Determine the (x, y) coordinate at the center of the cell enclosing the given text.  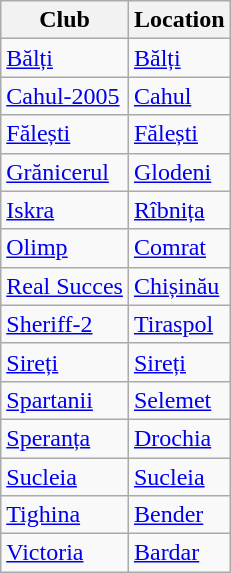
Bender (179, 515)
Spartanii (65, 400)
Real Succes (65, 286)
Sheriff-2 (65, 324)
Club (65, 20)
Cahul (179, 96)
Chișinău (179, 286)
Grănicerul (65, 172)
Location (179, 20)
Cahul-2005 (65, 96)
Comrat (179, 248)
Glodeni (179, 172)
Bardar (179, 553)
Olimp (65, 248)
Speranța (65, 438)
Iskra (65, 210)
Victoria (65, 553)
Tiraspol (179, 324)
Selemet (179, 400)
Drochia (179, 438)
Rîbnița (179, 210)
Tighina (65, 515)
